Detect which cell encompasses the target text, then output its [x, y] center coordinate. 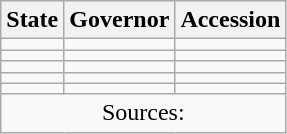
State [32, 20]
Governor [120, 20]
Sources: [144, 113]
Accession [230, 20]
